Determine the (x, y) coordinate at the center of the cell enclosing the given text.  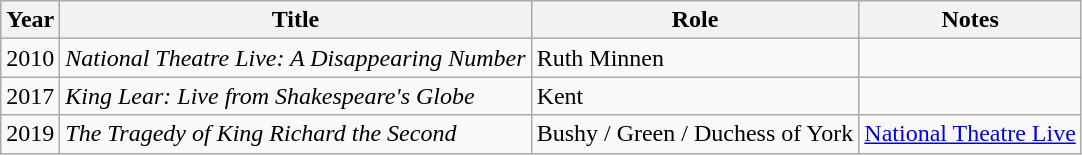
Notes (970, 20)
Year (30, 20)
2019 (30, 134)
2010 (30, 58)
National Theatre Live (970, 134)
Ruth Minnen (695, 58)
Kent (695, 96)
2017 (30, 96)
Title (296, 20)
National Theatre Live: A Disappearing Number (296, 58)
The Tragedy of King Richard the Second (296, 134)
Bushy / Green / Duchess of York (695, 134)
Role (695, 20)
King Lear: Live from Shakespeare's Globe (296, 96)
